Output the (X, Y) coordinate of the center of the cell containing the given text.  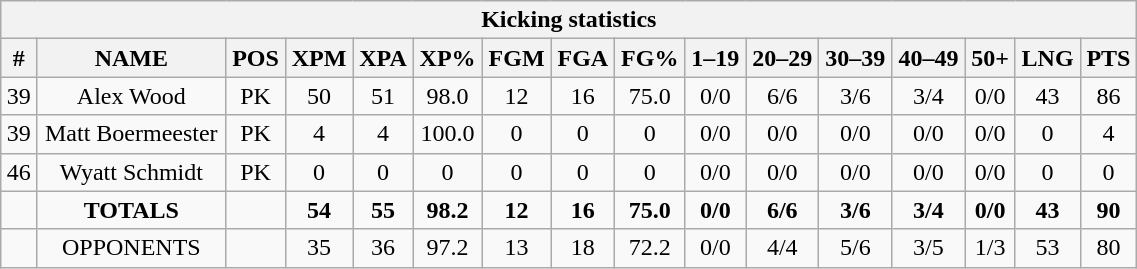
98.0 (448, 96)
86 (1108, 96)
# (19, 58)
1/3 (990, 248)
13 (516, 248)
Kicking statistics (569, 20)
18 (583, 248)
54 (319, 210)
XPM (319, 58)
36 (383, 248)
90 (1108, 210)
55 (383, 210)
1–19 (716, 58)
NAME (132, 58)
FG% (650, 58)
XP% (448, 58)
Alex Wood (132, 96)
53 (1048, 248)
50+ (990, 58)
5/6 (856, 248)
46 (19, 172)
72.2 (650, 248)
100.0 (448, 134)
FGM (516, 58)
TOTALS (132, 210)
FGA (583, 58)
OPPONENTS (132, 248)
Matt Boermeester (132, 134)
35 (319, 248)
51 (383, 96)
50 (319, 96)
LNG (1048, 58)
30–39 (856, 58)
PTS (1108, 58)
3/5 (928, 248)
80 (1108, 248)
4/4 (782, 248)
Wyatt Schmidt (132, 172)
POS (256, 58)
97.2 (448, 248)
XPA (383, 58)
98.2 (448, 210)
20–29 (782, 58)
40–49 (928, 58)
